For the text-containing cell, return its midpoint in [x, y] coordinate format. 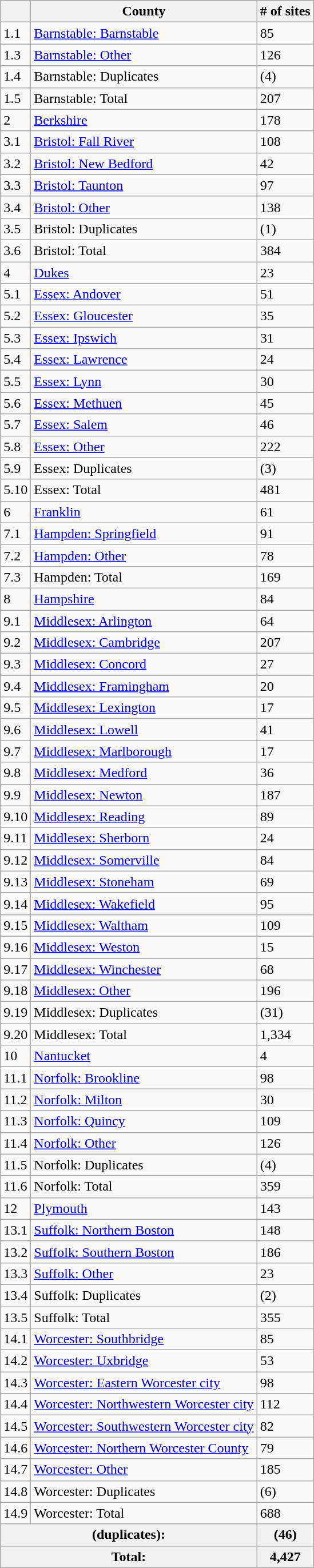
14.5 [16, 1426]
Bristol: Total [144, 250]
9.17 [16, 969]
Hampshire [144, 599]
14.1 [16, 1339]
61 [285, 512]
5.5 [16, 381]
1.3 [16, 55]
112 [285, 1404]
9.12 [16, 860]
Worcester: Eastern Worcester city [144, 1383]
Worcester: Northwestern Worcester city [144, 1404]
Norfolk: Total [144, 1187]
9.2 [16, 643]
Middlesex: Newton [144, 795]
14.9 [16, 1513]
9.14 [16, 904]
Essex: Total [144, 490]
14.3 [16, 1383]
(2) [285, 1295]
Middlesex: Stoneham [144, 882]
3.5 [16, 229]
Essex: Methuen [144, 403]
Middlesex: Cambridge [144, 643]
64 [285, 620]
Middlesex: Framingham [144, 686]
79 [285, 1448]
9.6 [16, 730]
Bristol: Taunton [144, 185]
14.7 [16, 1470]
Franklin [144, 512]
9.16 [16, 947]
359 [285, 1187]
2 [16, 120]
14.6 [16, 1448]
9.20 [16, 1034]
Barnstable: Duplicates [144, 77]
46 [285, 425]
11.1 [16, 1078]
Essex: Salem [144, 425]
42 [285, 164]
27 [285, 664]
13.5 [16, 1317]
Middlesex: Medford [144, 773]
Hampden: Total [144, 577]
9.18 [16, 991]
Essex: Andover [144, 295]
15 [285, 947]
91 [285, 534]
(duplicates): [129, 1535]
89 [285, 817]
78 [285, 555]
Middlesex: Arlington [144, 620]
Middlesex: Somerville [144, 860]
7.1 [16, 534]
Bristol: Fall River [144, 142]
9.13 [16, 882]
(31) [285, 1013]
14.8 [16, 1491]
1.1 [16, 33]
688 [285, 1513]
5.3 [16, 338]
14.4 [16, 1404]
(1) [285, 229]
Plymouth [144, 1208]
9.9 [16, 795]
Worcester: Duplicates [144, 1491]
1,334 [285, 1034]
5.4 [16, 360]
45 [285, 403]
196 [285, 991]
4,427 [285, 1557]
Essex: Gloucester [144, 316]
9.1 [16, 620]
11.6 [16, 1187]
Worcester: Other [144, 1470]
1.5 [16, 98]
Norfolk: Duplicates [144, 1165]
3.1 [16, 142]
Norfolk: Brookline [144, 1078]
222 [285, 447]
9.3 [16, 664]
31 [285, 338]
Suffolk: Southern Boston [144, 1252]
69 [285, 882]
Middlesex: Total [144, 1034]
11.5 [16, 1165]
Middlesex: Weston [144, 947]
Hampden: Springfield [144, 534]
Essex: Ipswich [144, 338]
Suffolk: Duplicates [144, 1295]
13.3 [16, 1273]
68 [285, 969]
Essex: Other [144, 447]
36 [285, 773]
Essex: Lynn [144, 381]
95 [285, 904]
13.4 [16, 1295]
5.2 [16, 316]
Worcester: Northern Worcester County [144, 1448]
9.19 [16, 1013]
169 [285, 577]
3.2 [16, 164]
Dukes [144, 273]
143 [285, 1208]
11.4 [16, 1143]
Bristol: Other [144, 207]
# of sites [285, 11]
County [144, 11]
108 [285, 142]
41 [285, 730]
9.4 [16, 686]
13.2 [16, 1252]
Middlesex: Marlborough [144, 751]
Worcester: Uxbridge [144, 1361]
Barnstable: Barnstable [144, 33]
Suffolk: Northern Boston [144, 1230]
(3) [285, 468]
Middlesex: Reading [144, 817]
97 [285, 185]
Middlesex: Lexington [144, 708]
Middlesex: Sherborn [144, 838]
14.2 [16, 1361]
1.4 [16, 77]
Essex: Lawrence [144, 360]
35 [285, 316]
481 [285, 490]
186 [285, 1252]
12 [16, 1208]
5.1 [16, 295]
5.9 [16, 468]
5.10 [16, 490]
148 [285, 1230]
384 [285, 250]
5.8 [16, 447]
9.7 [16, 751]
Bristol: Duplicates [144, 229]
Norfolk: Milton [144, 1100]
20 [285, 686]
11.3 [16, 1121]
82 [285, 1426]
13.1 [16, 1230]
9.10 [16, 817]
(6) [285, 1491]
138 [285, 207]
3.3 [16, 185]
10 [16, 1056]
Worcester: Southbridge [144, 1339]
Bristol: New Bedford [144, 164]
Norfolk: Quincy [144, 1121]
Essex: Duplicates [144, 468]
3.6 [16, 250]
355 [285, 1317]
7.3 [16, 577]
Total: [129, 1557]
Middlesex: Other [144, 991]
Worcester: Total [144, 1513]
Middlesex: Winchester [144, 969]
9.5 [16, 708]
3.4 [16, 207]
Berkshire [144, 120]
Nantucket [144, 1056]
185 [285, 1470]
Barnstable: Total [144, 98]
Barnstable: Other [144, 55]
Suffolk: Other [144, 1273]
Norfolk: Other [144, 1143]
53 [285, 1361]
Worcester: Southwestern Worcester city [144, 1426]
Suffolk: Total [144, 1317]
9.15 [16, 925]
11.2 [16, 1100]
Middlesex: Lowell [144, 730]
Middlesex: Concord [144, 664]
9.11 [16, 838]
5.7 [16, 425]
7.2 [16, 555]
51 [285, 295]
Middlesex: Wakefield [144, 904]
8 [16, 599]
5.6 [16, 403]
9.8 [16, 773]
Hampden: Other [144, 555]
6 [16, 512]
178 [285, 120]
187 [285, 795]
Middlesex: Duplicates [144, 1013]
Middlesex: Waltham [144, 925]
(46) [285, 1535]
